Identify which cell holds the provided text, then report its (X, Y) central coordinate. 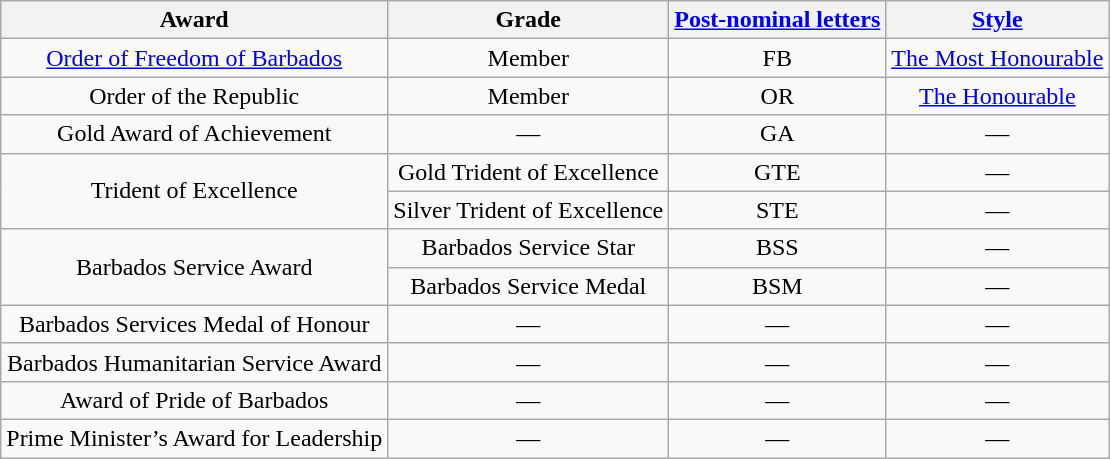
BSM (778, 286)
Order of Freedom of Barbados (194, 58)
Order of the Republic (194, 96)
OR (778, 96)
Award (194, 20)
The Honourable (998, 96)
Silver Trident of Excellence (528, 210)
Barbados Service Award (194, 267)
Barbados Service Star (528, 248)
Prime Minister’s Award for Leadership (194, 438)
Barbados Services Medal of Honour (194, 324)
Barbados Humanitarian Service Award (194, 362)
Trident of Excellence (194, 191)
Gold Award of Achievement (194, 134)
GTE (778, 172)
STE (778, 210)
Barbados Service Medal (528, 286)
Grade (528, 20)
FB (778, 58)
BSS (778, 248)
GA (778, 134)
Award of Pride of Barbados (194, 400)
Gold Trident of Excellence (528, 172)
Post-nominal letters (778, 20)
The Most Honourable (998, 58)
Style (998, 20)
